For the text-containing cell, return its midpoint in (X, Y) coordinate format. 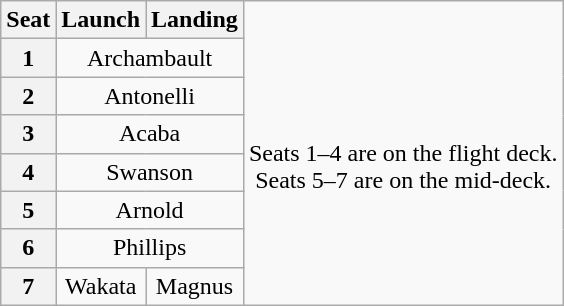
Archambault (150, 58)
Arnold (150, 210)
Seats 1–4 are on the flight deck.Seats 5–7 are on the mid-deck. (403, 153)
2 (28, 96)
4 (28, 172)
Seat (28, 20)
1 (28, 58)
Wakata (101, 286)
Swanson (150, 172)
Antonelli (150, 96)
5 (28, 210)
Landing (195, 20)
3 (28, 134)
Launch (101, 20)
Acaba (150, 134)
Phillips (150, 248)
6 (28, 248)
Magnus (195, 286)
7 (28, 286)
